Pinpoint the cell where the given text exists, returning its [X, Y] midpoint coordinate. 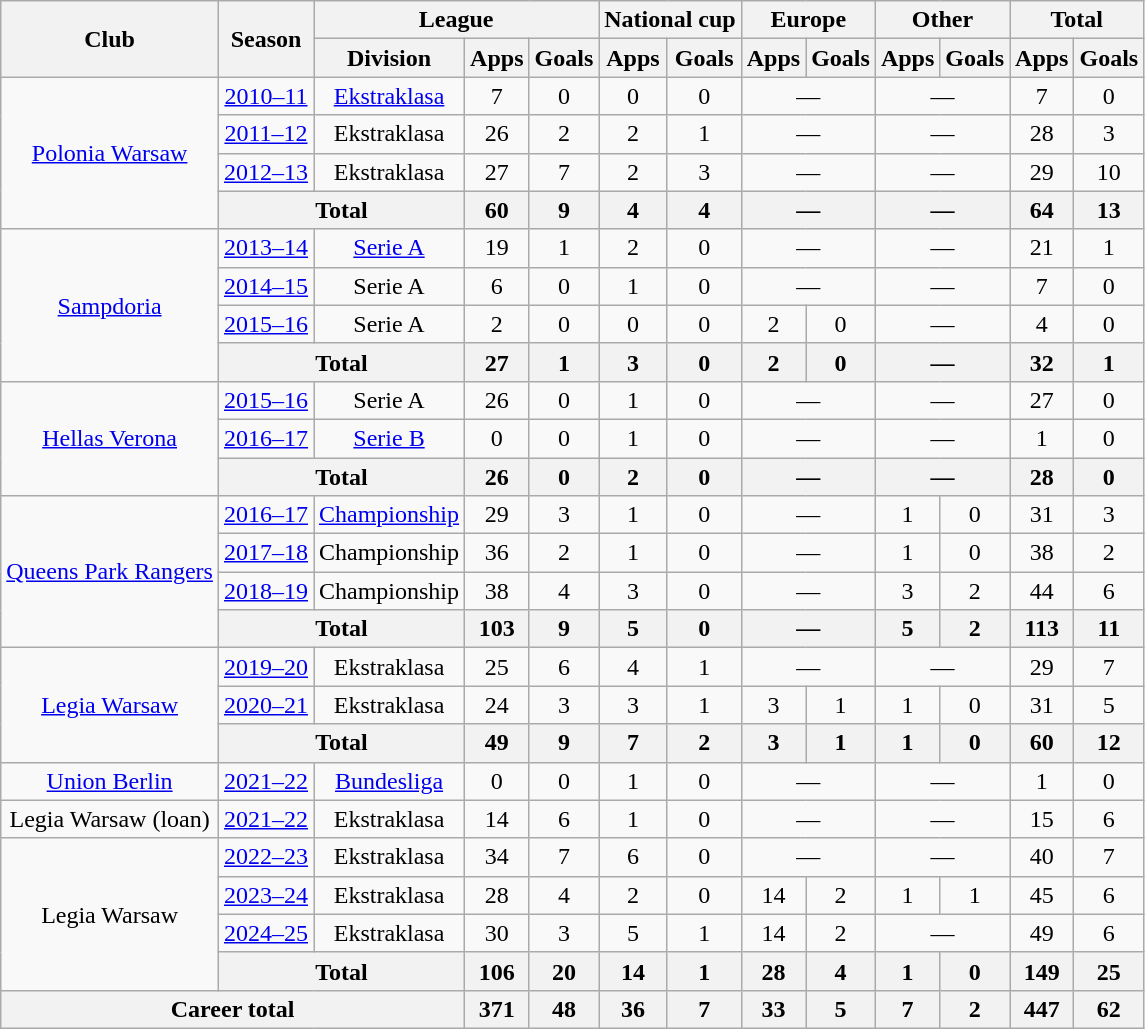
Europe [808, 20]
44 [1042, 591]
10 [1109, 172]
Polonia Warsaw [110, 153]
106 [497, 971]
Other [942, 20]
12 [1109, 743]
33 [773, 1009]
24 [497, 705]
Division [390, 58]
2012–13 [266, 172]
64 [1042, 210]
34 [497, 857]
371 [497, 1009]
20 [564, 971]
19 [497, 248]
149 [1042, 971]
Sampdoria [110, 305]
32 [1042, 362]
15 [1042, 819]
2023–24 [266, 895]
40 [1042, 857]
2013–14 [266, 248]
Hellas Verona [110, 438]
Queens Park Rangers [110, 572]
Union Berlin [110, 781]
Season [266, 39]
2010–11 [266, 96]
2017–18 [266, 553]
2018–19 [266, 591]
30 [497, 933]
48 [564, 1009]
11 [1109, 629]
45 [1042, 895]
103 [497, 629]
2011–12 [266, 134]
Legia Warsaw (loan) [110, 819]
2024–25 [266, 933]
League [456, 20]
2014–15 [266, 286]
Bundesliga [390, 781]
Club [110, 39]
National cup [670, 20]
2022–23 [266, 857]
2019–20 [266, 667]
62 [1109, 1009]
Serie B [390, 438]
13 [1109, 210]
447 [1042, 1009]
21 [1042, 248]
2020–21 [266, 705]
113 [1042, 629]
Career total [233, 1009]
